From the cell containing the given text, extract its center point as [x, y] coordinate. 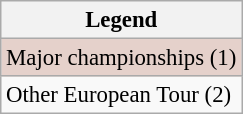
Other European Tour (2) [122, 95]
Legend [122, 20]
Major championships (1) [122, 58]
